Capture the cell that displays the provided text and extract its [x, y] central coordinate. 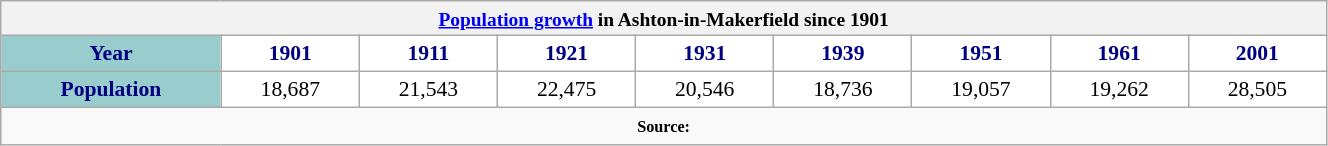
Source: [664, 126]
1951 [981, 54]
Population [111, 90]
22,475 [567, 90]
20,546 [705, 90]
21,543 [428, 90]
1939 [843, 54]
1931 [705, 54]
1921 [567, 54]
18,687 [290, 90]
2001 [1257, 54]
19,057 [981, 90]
Year [111, 54]
1961 [1119, 54]
28,505 [1257, 90]
19,262 [1119, 90]
18,736 [843, 90]
1911 [428, 54]
Population growth in Ashton-in-Makerfield since 1901 [664, 18]
1901 [290, 54]
